Search for the cell housing the specified text and yield its [x, y] center coordinate. 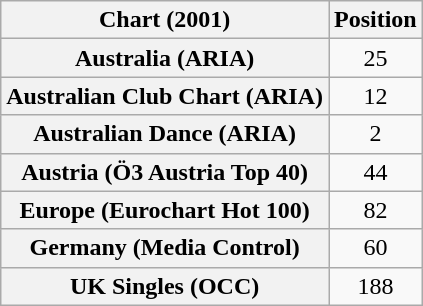
Germany (Media Control) [165, 248]
2 [375, 134]
60 [375, 248]
Chart (2001) [165, 20]
UK Singles (OCC) [165, 286]
188 [375, 286]
Position [375, 20]
Europe (Eurochart Hot 100) [165, 210]
82 [375, 210]
Australia (ARIA) [165, 58]
Australian Club Chart (ARIA) [165, 96]
44 [375, 172]
25 [375, 58]
Austria (Ö3 Austria Top 40) [165, 172]
Australian Dance (ARIA) [165, 134]
12 [375, 96]
